Search for the cell housing the specified text and yield its [X, Y] center coordinate. 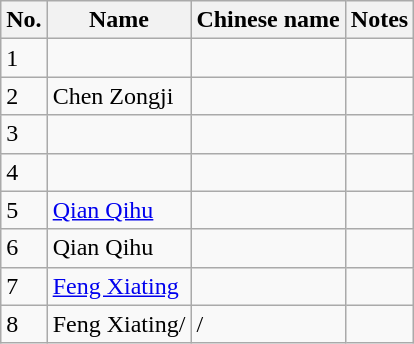
/ [268, 324]
7 [24, 286]
3 [24, 134]
2 [24, 96]
Chen Zongji [119, 96]
4 [24, 172]
Feng Xiating/ [119, 324]
Chinese name [268, 20]
Feng Xiating [119, 286]
No. [24, 20]
Notes [379, 20]
5 [24, 210]
6 [24, 248]
1 [24, 58]
Name [119, 20]
8 [24, 324]
